Capture the cell that displays the provided text and extract its (x, y) central coordinate. 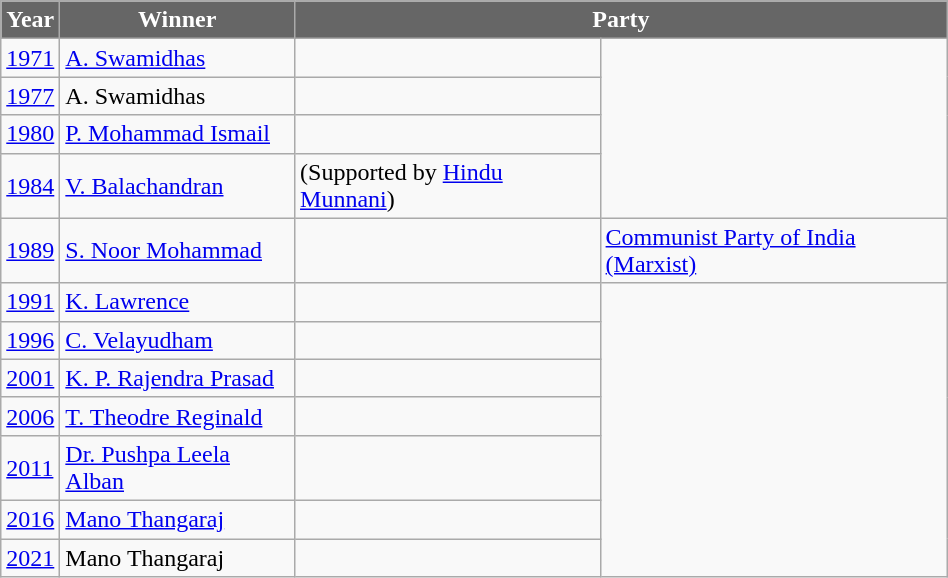
2011 (30, 468)
Dr. Pushpa Leela Alban (178, 468)
1991 (30, 302)
Party (622, 20)
V. Balachandran (178, 186)
1989 (30, 250)
1984 (30, 186)
2021 (30, 557)
(Supported by Hindu Munnani) (448, 186)
2006 (30, 416)
S. Noor Mohammad (178, 250)
1996 (30, 340)
Year (30, 20)
2001 (30, 378)
1971 (30, 58)
Communist Party of India (Marxist) (774, 250)
K. P. Rajendra Prasad (178, 378)
K. Lawrence (178, 302)
C. Velayudham (178, 340)
1980 (30, 134)
P. Mohammad Ismail (178, 134)
Winner (178, 20)
1977 (30, 96)
T. Theodre Reginald (178, 416)
2016 (30, 519)
